Detect which cell encompasses the target text, then output its (X, Y) center coordinate. 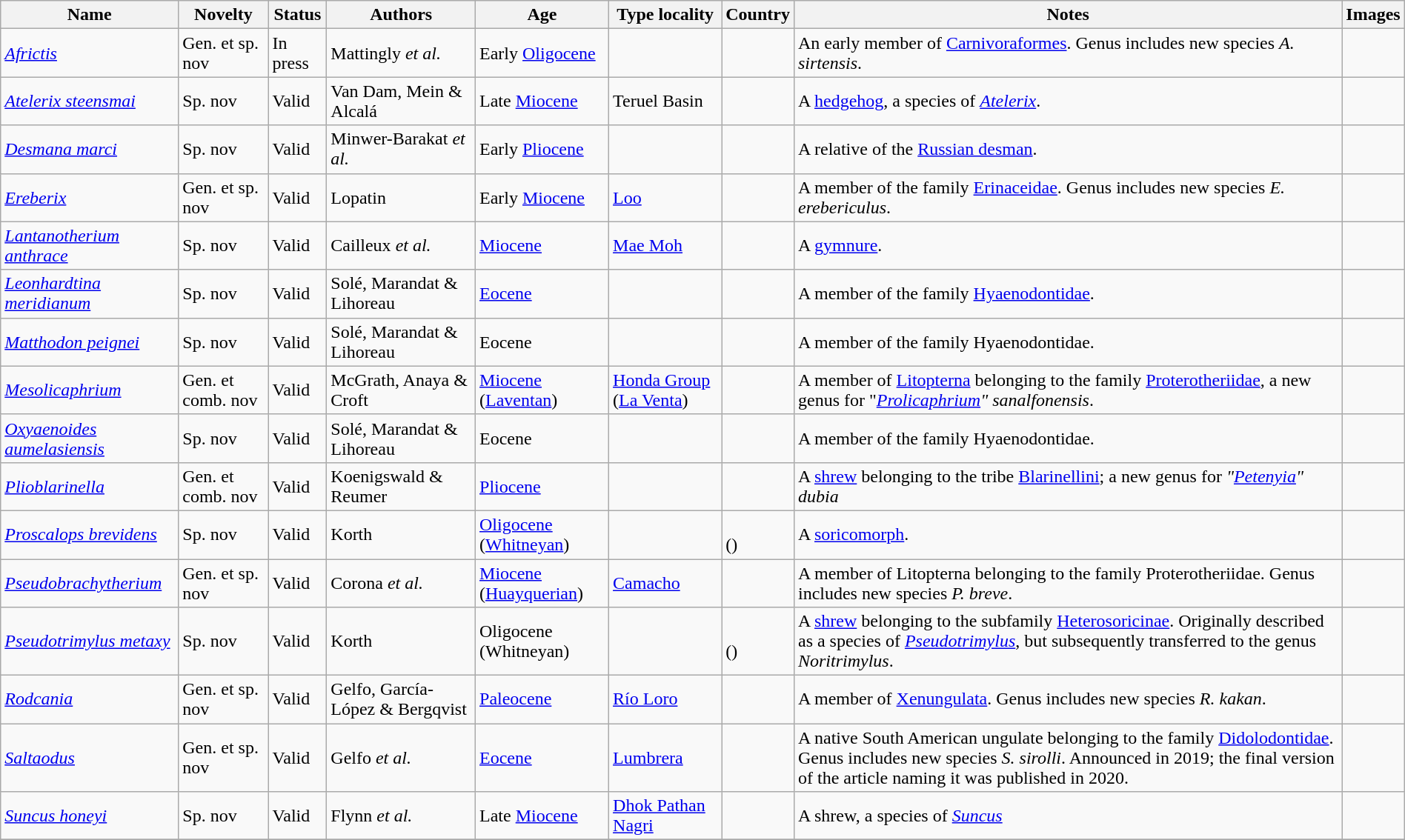
Suncus honeyi (90, 816)
Teruel Basin (665, 101)
Minwer-Barakat et al. (402, 150)
A member of Litopterna belonging to the family Proterotheriidae, a new genus for "Prolicaphrium" sanalfonensis. (1067, 390)
Paleocene (542, 699)
Koenigswald & Reumer (402, 486)
A shrew, a species of Suncus (1067, 816)
A relative of the Russian desman. (1067, 150)
Authors (402, 15)
Ereberix (90, 197)
Mae Moh (665, 246)
Flynn et al. (402, 816)
Novelty (224, 15)
Atelerix steensmai (90, 101)
Desmana marci (90, 150)
Gelfo, García-López & Bergqvist (402, 699)
Cailleux et al. (402, 246)
Mattingly et al. (402, 53)
Camacho (665, 582)
Río Loro (665, 699)
A member of the family Erinaceidae. Genus includes new species E. erebericulus. (1067, 197)
Africtis (90, 53)
Oxyaenoides aumelasiensis (90, 439)
Proscalops brevidens (90, 535)
Leonhardtina meridianum (90, 293)
Miocene (Laventan) (542, 390)
In press (298, 53)
Matthodon peignei (90, 342)
Status (298, 15)
Country (758, 15)
A member of Xenungulata. Genus includes new species R. kakan. (1067, 699)
A member of Litopterna belonging to the family Proterotheriidae. Genus includes new species P. breve. (1067, 582)
Early Pliocene (542, 150)
A shrew belonging to the tribe Blarinellini; a new genus for "Petenyia" dubia (1067, 486)
Early Oligocene (542, 53)
Dhok PathanNagri (665, 816)
Plioblarinella (90, 486)
A hedgehog, a species of Atelerix. (1067, 101)
Van Dam, Mein & Alcalá (402, 101)
Early Miocene (542, 197)
Corona et al. (402, 582)
Miocene (Huayquerian) (542, 582)
An early member of Carnivoraformes. Genus includes new species A. sirtensis. (1067, 53)
Gelfo et al. (402, 758)
McGrath, Anaya & Croft (402, 390)
Name (90, 15)
Honda Group (La Venta) (665, 390)
Saltaodus (90, 758)
A soricomorph. (1067, 535)
Miocene (542, 246)
Pseudobrachytherium (90, 582)
Lantanotherium anthrace (90, 246)
Age (542, 15)
Lopatin (402, 197)
Lumbrera (665, 758)
Type locality (665, 15)
Notes (1067, 15)
Images (1373, 15)
Mesolicaphrium (90, 390)
Rodcania (90, 699)
A gymnure. (1067, 246)
Pliocene (542, 486)
Pseudotrimylus metaxy (90, 641)
Loo (665, 197)
